Extract the (x, y) coordinate from the center of the cell holding the provided text.  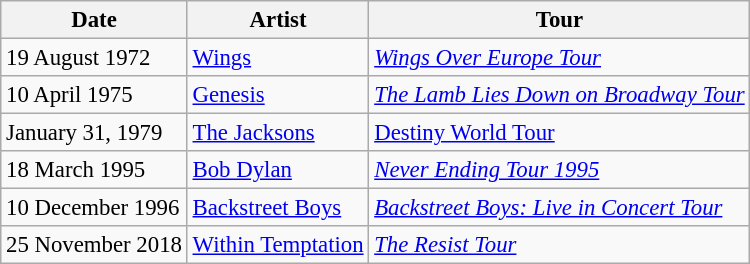
Date (94, 20)
25 November 2018 (94, 245)
Backstreet Boys: Live in Concert Tour (560, 208)
The Jacksons (278, 133)
18 March 1995 (94, 170)
Artist (278, 20)
Wings (278, 58)
Within Temptation (278, 245)
The Lamb Lies Down on Broadway Tour (560, 95)
Backstreet Boys (278, 208)
Destiny World Tour (560, 133)
10 April 1975 (94, 95)
Never Ending Tour 1995 (560, 170)
Wings Over Europe Tour (560, 58)
Bob Dylan (278, 170)
Tour (560, 20)
Genesis (278, 95)
10 December 1996 (94, 208)
19 August 1972 (94, 58)
The Resist Tour (560, 245)
January 31, 1979 (94, 133)
